Search for the cell housing the specified text and yield its (X, Y) center coordinate. 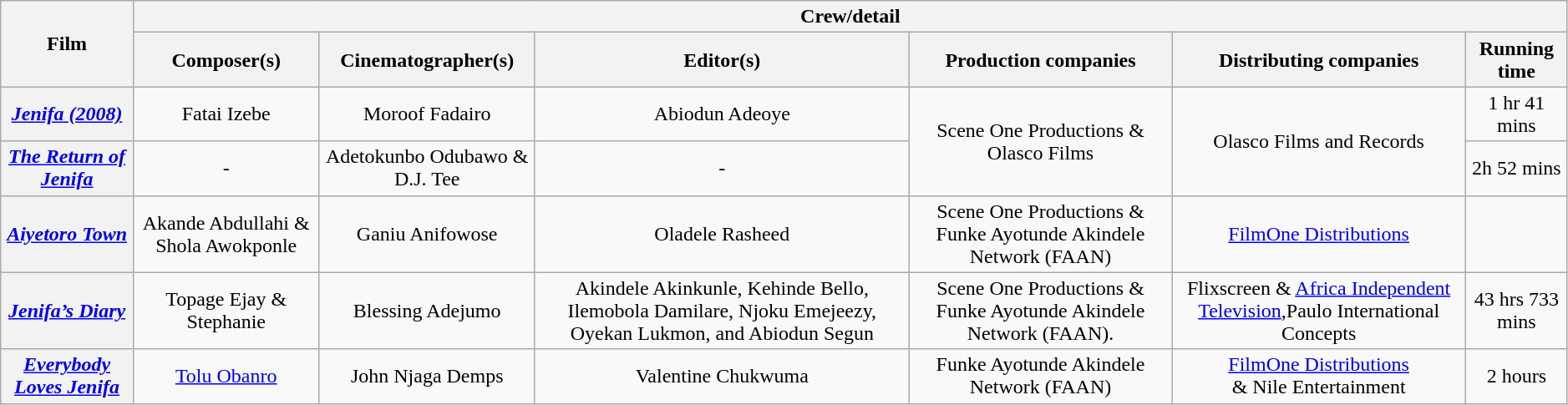
The Return of Jenifa (67, 169)
Fatai Izebe (226, 114)
Running time (1516, 60)
Everybody Loves Jenifa (67, 376)
Adetokunbo Odubawo & D.J. Tee (427, 169)
Akindele Akinkunle, Kehinde Bello, Ilemobola Damilare, Njoku Emejeezy, Oyekan Lukmon, and Abiodun Segun (722, 311)
Cinematographer(s) (427, 60)
Aiyetoro Town (67, 234)
Funke Ayotunde Akindele Network (FAAN) (1041, 376)
Ganiu Anifowose (427, 234)
FilmOne Distributions& Nile Entertainment (1319, 376)
2 hours (1516, 376)
Scene One Productions & Funke Ayotunde Akindele Network (FAAN). (1041, 311)
Akande Abdullahi & Shola Awokponle (226, 234)
Flixscreen & Africa Independent Television,Paulo International Concepts (1319, 311)
Distributing companies (1319, 60)
Editor(s) (722, 60)
Valentine Chukwuma (722, 376)
Crew/detail (850, 17)
Film (67, 43)
Tolu Obanro (226, 376)
Blessing Adejumo (427, 311)
Jenifa’s Diary (67, 311)
Olasco Films and Records (1319, 141)
Production companies (1041, 60)
Oladele Rasheed (722, 234)
FilmOne Distributions (1319, 234)
John Njaga Demps (427, 376)
Topage Ejay & Stephanie (226, 311)
Scene One Productions & Olasco Films (1041, 141)
43 hrs 733 mins (1516, 311)
Jenifa (2008) (67, 114)
1 hr 41 mins (1516, 114)
Scene One Productions & Funke Ayotunde Akindele Network (FAAN) (1041, 234)
2h 52 mins (1516, 169)
Abiodun Adeoye (722, 114)
Composer(s) (226, 60)
Moroof Fadairo (427, 114)
